Return the (x, y) coordinate for the center point of the cell that contains the specified text.  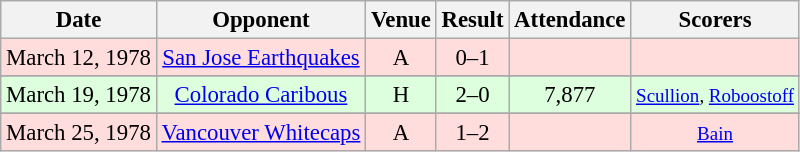
Scullion, Roboostoff (715, 95)
March 19, 1978 (78, 95)
Bain (715, 133)
Result (472, 20)
7,877 (570, 95)
Colorado Caribous (260, 95)
Venue (402, 20)
Attendance (570, 20)
2–0 (472, 95)
Scorers (715, 20)
March 25, 1978 (78, 133)
Opponent (260, 20)
March 12, 1978 (78, 58)
San Jose Earthquakes (260, 58)
1–2 (472, 133)
H (402, 95)
0–1 (472, 58)
Vancouver Whitecaps (260, 133)
Date (78, 20)
